Provide the [X, Y] coordinate of the cell's center where the given text is located.  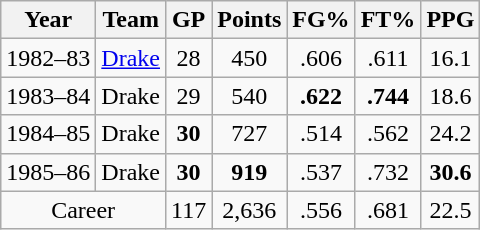
PPG [450, 20]
.514 [321, 134]
450 [250, 58]
24.2 [450, 134]
22.5 [450, 210]
Year [48, 20]
.611 [388, 58]
.732 [388, 172]
GP [189, 20]
727 [250, 134]
.681 [388, 210]
540 [250, 96]
Points [250, 20]
117 [189, 210]
1985–86 [48, 172]
1982–83 [48, 58]
FG% [321, 20]
.556 [321, 210]
29 [189, 96]
30.6 [450, 172]
.562 [388, 134]
2,636 [250, 210]
FT% [388, 20]
919 [250, 172]
.537 [321, 172]
.606 [321, 58]
1983–84 [48, 96]
Team [131, 20]
.622 [321, 96]
Career [84, 210]
16.1 [450, 58]
28 [189, 58]
.744 [388, 96]
18.6 [450, 96]
1984–85 [48, 134]
